Return the (x, y) coordinate for the center point of the cell that contains the specified text.  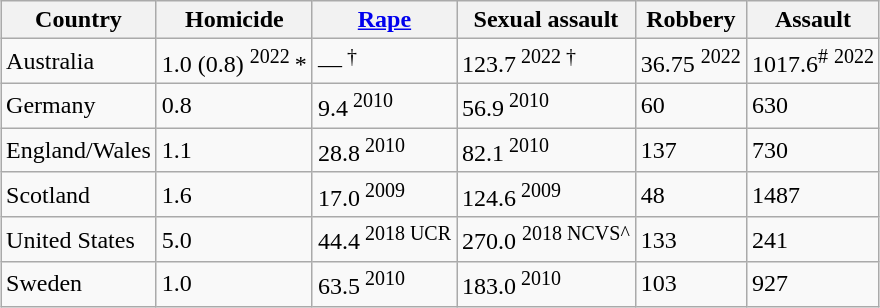
241 (812, 240)
56.9 2010 (546, 106)
123.7 2022 † (546, 62)
Sexual assault (546, 20)
44.4 2018 UCR (384, 240)
5.0 (234, 240)
48 (690, 194)
63.5 2010 (384, 284)
730 (812, 150)
60 (690, 106)
1.0 (0.8) 2022 * (234, 62)
1.0 (234, 284)
Robbery (690, 20)
103 (690, 284)
124.6 2009 (546, 194)
28.8 2010 (384, 150)
Scotland (79, 194)
1.1 (234, 150)
9.4 2010 (384, 106)
17.0 2009 (384, 194)
270.0 2018 NCVS^ (546, 240)
1.6 (234, 194)
1017.6# 2022 (812, 62)
England/Wales (79, 150)
— † (384, 62)
Germany (79, 106)
133 (690, 240)
183.0 2010 (546, 284)
927 (812, 284)
82.1 2010 (546, 150)
Homicide (234, 20)
1487 (812, 194)
United States (79, 240)
Sweden (79, 284)
Rape (384, 20)
0.8 (234, 106)
Assault (812, 20)
137 (690, 150)
Country (79, 20)
630 (812, 106)
36.75 2022 (690, 62)
Australia (79, 62)
